Search for the cell housing the specified text and yield its [x, y] center coordinate. 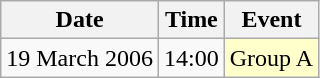
Group A [271, 58]
14:00 [191, 58]
Date [80, 20]
19 March 2006 [80, 58]
Time [191, 20]
Event [271, 20]
